Capture the cell that displays the provided text and extract its (X, Y) central coordinate. 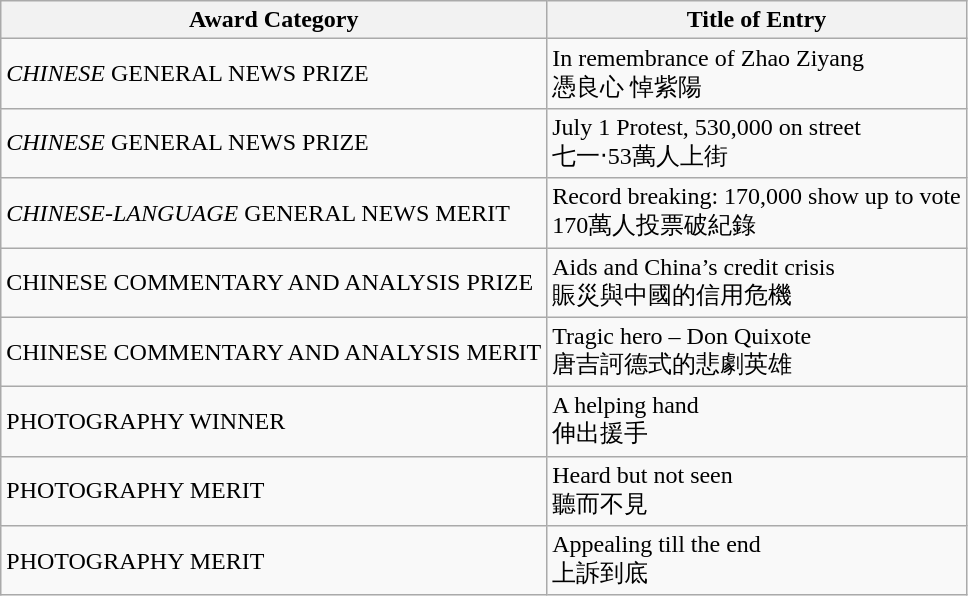
July 1 Protest, 530,000 on street七一‧53萬人上街 (757, 143)
CHINESE COMMENTARY AND ANALYSIS MERIT (274, 352)
CHINESE-LANGUAGE GENERAL NEWS MERIT (274, 213)
CHINESE COMMENTARY AND ANALYSIS PRIZE (274, 283)
PHOTOGRAPHY WINNER (274, 422)
Heard but not seen聽而不見 (757, 491)
Record breaking: 170,000 show up to vote170萬人投票破紀錄 (757, 213)
In remembrance of Zhao Ziyang憑良心 悼紫陽 (757, 74)
Award Category (274, 20)
Aids and China’s credit crisis賑災與中國的信用危機 (757, 283)
Title of Entry (757, 20)
Tragic hero – Don Quixote唐吉訶德式的悲劇英雄 (757, 352)
Appealing till the end上訴到底 (757, 561)
A helping hand伸出援手 (757, 422)
